Determine the (x, y) coordinate at the center of the cell enclosing the given text.  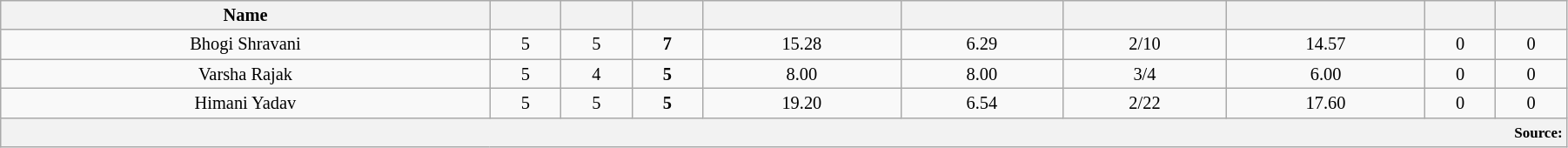
19.20 (801, 103)
4 (597, 74)
7 (667, 44)
Name (245, 15)
3/4 (1144, 74)
15.28 (801, 44)
6.00 (1326, 74)
2/10 (1144, 44)
17.60 (1326, 103)
Himani Yadav (245, 103)
6.54 (982, 103)
Source: (784, 132)
Bhogi Shravani (245, 44)
Varsha Rajak (245, 74)
14.57 (1326, 44)
6.29 (982, 44)
2/22 (1144, 103)
